Extract the [X, Y] coordinate from the center of the cell holding the provided text.  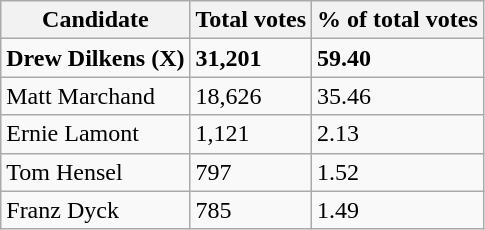
Matt Marchand [96, 96]
Total votes [251, 20]
Tom Hensel [96, 172]
Ernie Lamont [96, 134]
31,201 [251, 58]
59.40 [398, 58]
Franz Dyck [96, 210]
1,121 [251, 134]
1.49 [398, 210]
35.46 [398, 96]
797 [251, 172]
Drew Dilkens (X) [96, 58]
Candidate [96, 20]
1.52 [398, 172]
785 [251, 210]
18,626 [251, 96]
% of total votes [398, 20]
2.13 [398, 134]
